From the cell containing the given text, extract its center point as (X, Y) coordinate. 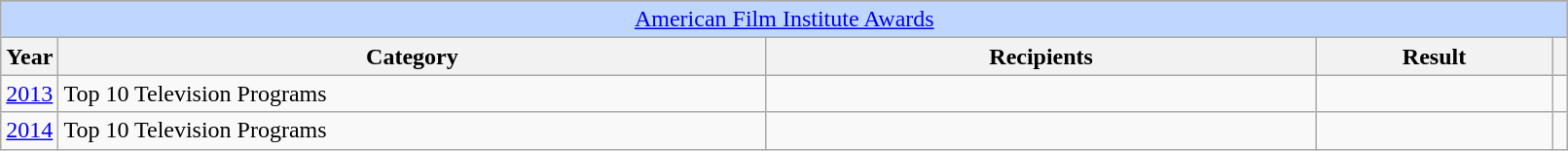
Category (413, 57)
American Film Institute Awards (784, 19)
Year (29, 57)
2013 (29, 94)
2014 (29, 131)
Result (1434, 57)
Recipients (1041, 57)
